Output the (x, y) coordinate of the center of the cell containing the given text.  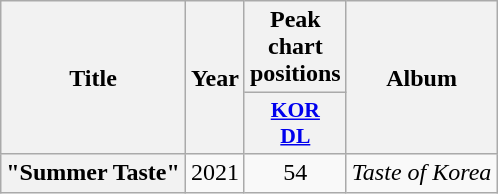
KORDL (295, 124)
Peak chart positions (295, 47)
54 (295, 173)
Year (214, 78)
"Summer Taste" (94, 173)
2021 (214, 173)
Album (422, 78)
Taste of Korea (422, 173)
Title (94, 78)
